Identify which cell holds the provided text, then report its (x, y) central coordinate. 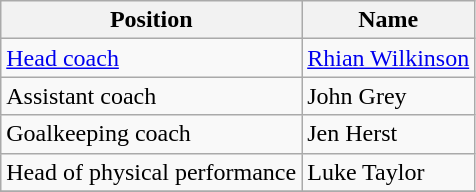
Name (388, 20)
Luke Taylor (388, 172)
Position (152, 20)
Goalkeeping coach (152, 134)
Rhian Wilkinson (388, 58)
Head of physical performance (152, 172)
Jen Herst (388, 134)
Head coach (152, 58)
John Grey (388, 96)
Assistant coach (152, 96)
